From the cell containing the given text, extract its center point as (x, y) coordinate. 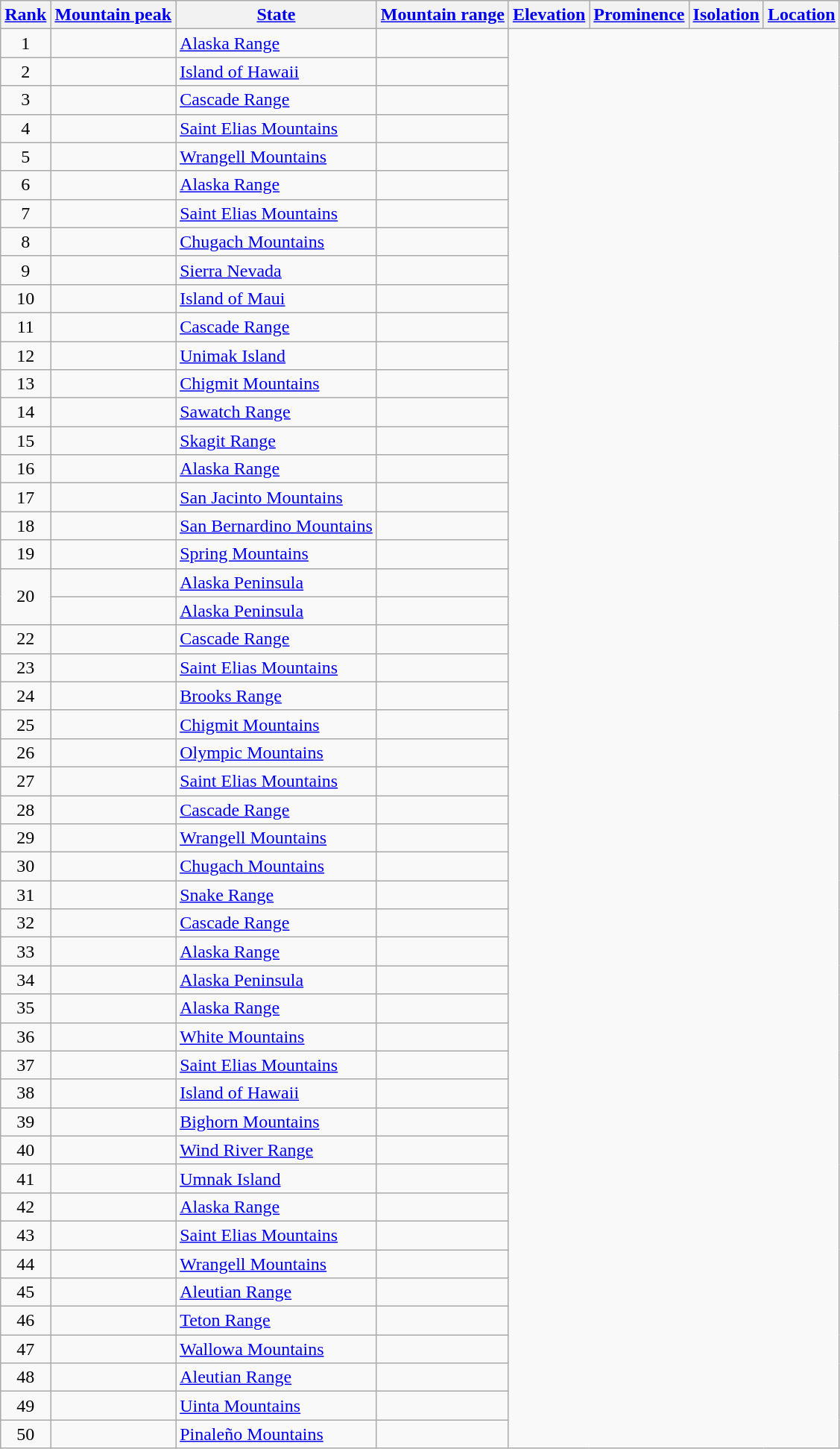
19 (25, 554)
Umnak Island (277, 1178)
5 (25, 157)
13 (25, 384)
San Bernardino Mountains (277, 526)
Mountain range (443, 15)
Pinaleño Mountains (277, 1434)
34 (25, 980)
Sierra Nevada (277, 270)
27 (25, 781)
28 (25, 809)
25 (25, 724)
Unimak Island (277, 356)
1 (25, 43)
46 (25, 1321)
24 (25, 696)
30 (25, 867)
40 (25, 1150)
45 (25, 1292)
14 (25, 412)
37 (25, 1065)
38 (25, 1093)
Bighorn Mountains (277, 1122)
Olympic Mountains (277, 752)
Snake Range (277, 895)
32 (25, 923)
Sawatch Range (277, 412)
Prominence (640, 15)
49 (25, 1406)
State (277, 15)
Wallowa Mountains (277, 1349)
10 (25, 298)
42 (25, 1207)
White Mountains (277, 1037)
41 (25, 1178)
17 (25, 497)
4 (25, 128)
35 (25, 1008)
31 (25, 895)
Spring Mountains (277, 554)
Skagit Range (277, 441)
Wind River Range (277, 1150)
48 (25, 1377)
33 (25, 952)
Island of Maui (277, 298)
7 (25, 213)
Isolation (726, 15)
26 (25, 752)
22 (25, 639)
San Jacinto Mountains (277, 497)
2 (25, 72)
16 (25, 469)
29 (25, 838)
6 (25, 185)
47 (25, 1349)
43 (25, 1235)
3 (25, 100)
39 (25, 1122)
20 (25, 597)
15 (25, 441)
23 (25, 667)
11 (25, 327)
Uinta Mountains (277, 1406)
Brooks Range (277, 696)
Teton Range (277, 1321)
Elevation (549, 15)
18 (25, 526)
Rank (25, 15)
8 (25, 242)
Mountain peak (113, 15)
50 (25, 1434)
36 (25, 1037)
44 (25, 1264)
Location (801, 15)
9 (25, 270)
12 (25, 356)
